Extract the (x, y) coordinate from the center of the cell holding the provided text.  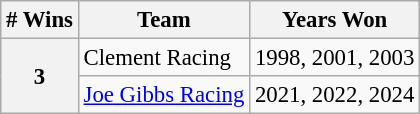
# Wins (40, 20)
Team (164, 20)
2021, 2022, 2024 (335, 95)
3 (40, 76)
Joe Gibbs Racing (164, 95)
1998, 2001, 2003 (335, 58)
Years Won (335, 20)
Clement Racing (164, 58)
